Return (x, y) of the center of cell containing provided text 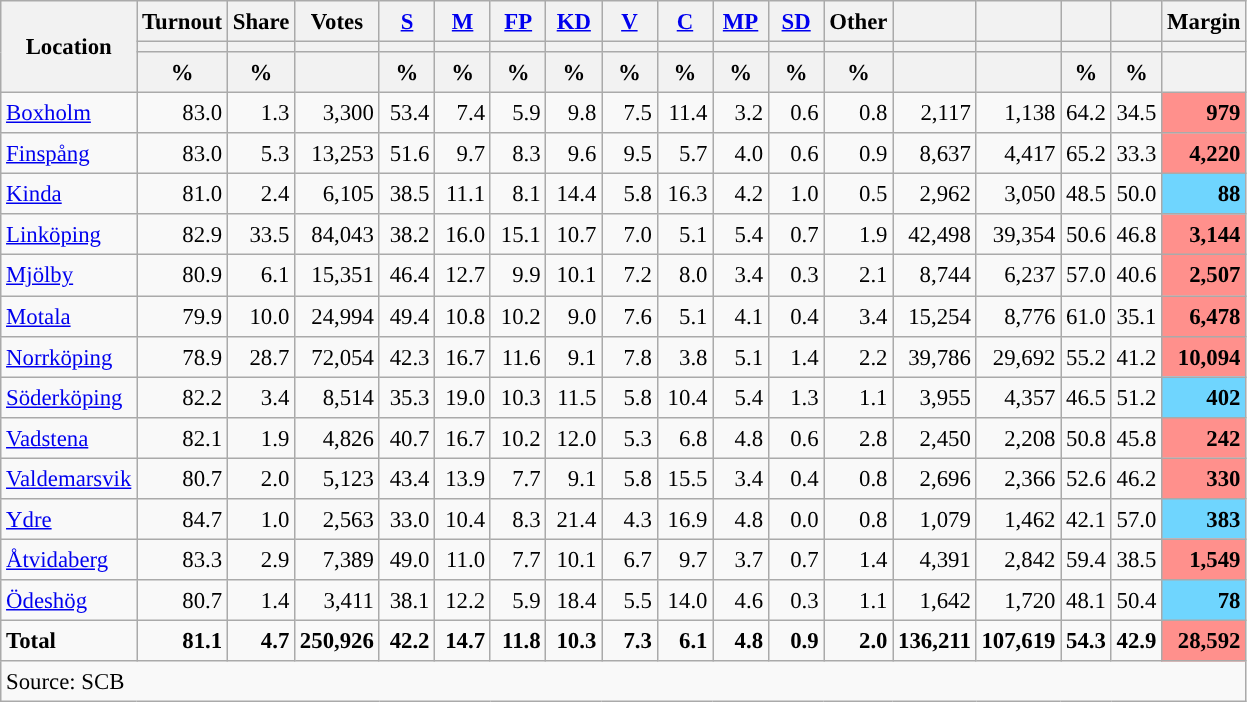
3.7 (741, 560)
4.2 (741, 194)
46.2 (1136, 478)
10,094 (1204, 356)
Finspång (69, 154)
5.5 (630, 600)
33.0 (407, 520)
35.3 (407, 398)
3,955 (934, 398)
Ydre (69, 520)
15,351 (338, 276)
1,138 (1018, 114)
35.1 (1136, 316)
33.5 (260, 234)
4,417 (1018, 154)
42.3 (407, 356)
15.5 (685, 478)
16.0 (463, 234)
4.3 (630, 520)
82.9 (182, 234)
9.9 (518, 276)
9.6 (574, 154)
S (407, 22)
12.2 (463, 600)
11.4 (685, 114)
12.0 (574, 438)
Valdemarsvik (69, 478)
2,208 (1018, 438)
42.1 (1086, 520)
4.7 (260, 640)
28.7 (260, 356)
83.3 (182, 560)
Norrköping (69, 356)
11.5 (574, 398)
15.1 (518, 234)
2.1 (858, 276)
2,117 (934, 114)
Margin (1204, 22)
4.6 (741, 600)
11.1 (463, 194)
8.0 (685, 276)
2.2 (858, 356)
2,842 (1018, 560)
21.4 (574, 520)
13.9 (463, 478)
88 (1204, 194)
M (463, 22)
24,994 (338, 316)
34.5 (1136, 114)
402 (1204, 398)
2.8 (858, 438)
2,696 (934, 478)
81.0 (182, 194)
4,826 (338, 438)
Other (858, 22)
82.1 (182, 438)
242 (1204, 438)
46.4 (407, 276)
41.2 (1136, 356)
6,478 (1204, 316)
Mjölby (69, 276)
10.0 (260, 316)
Turnout (182, 22)
0.0 (796, 520)
4,220 (1204, 154)
42,498 (934, 234)
7.0 (630, 234)
979 (1204, 114)
7.2 (630, 276)
Location (69, 47)
1,079 (934, 520)
250,926 (338, 640)
81.1 (182, 640)
39,786 (934, 356)
2.4 (260, 194)
14.4 (574, 194)
C (685, 22)
9.0 (574, 316)
7.4 (463, 114)
33.3 (1136, 154)
9.8 (574, 114)
38.1 (407, 600)
3,411 (338, 600)
7,389 (338, 560)
38.2 (407, 234)
2,366 (1018, 478)
6.8 (685, 438)
4,391 (934, 560)
42.9 (1136, 640)
48.1 (1086, 600)
136,211 (934, 640)
14.7 (463, 640)
5.7 (685, 154)
78 (1204, 600)
Linköping (69, 234)
40.7 (407, 438)
10.8 (463, 316)
Söderköping (69, 398)
6.7 (630, 560)
79.9 (182, 316)
4,357 (1018, 398)
12.7 (463, 276)
78.9 (182, 356)
KD (574, 22)
Source: SCB (624, 682)
59.4 (1086, 560)
51.2 (1136, 398)
28,592 (1204, 640)
8,637 (934, 154)
8,514 (338, 398)
8.1 (518, 194)
7.3 (630, 640)
64.2 (1086, 114)
V (630, 22)
42.2 (407, 640)
11.8 (518, 640)
107,619 (1018, 640)
Total (69, 640)
51.6 (407, 154)
6,105 (338, 194)
9.5 (630, 154)
52.6 (1086, 478)
45.8 (1136, 438)
55.2 (1086, 356)
Ödeshög (69, 600)
Motala (69, 316)
50.8 (1086, 438)
6,237 (1018, 276)
43.4 (407, 478)
330 (1204, 478)
16.9 (685, 520)
84,043 (338, 234)
1,720 (1018, 600)
8,776 (1018, 316)
53.4 (407, 114)
2,962 (934, 194)
16.3 (685, 194)
SD (796, 22)
7.6 (630, 316)
MP (741, 22)
3,144 (1204, 234)
50.0 (1136, 194)
3.8 (685, 356)
80.9 (182, 276)
8,744 (934, 276)
46.8 (1136, 234)
1,549 (1204, 560)
14.0 (685, 600)
2,563 (338, 520)
Boxholm (69, 114)
19.0 (463, 398)
3,050 (1018, 194)
Share (260, 22)
2,507 (1204, 276)
7.8 (630, 356)
Votes (338, 22)
4.1 (741, 316)
11.6 (518, 356)
50.4 (1136, 600)
18.4 (574, 600)
61.0 (1086, 316)
46.5 (1086, 398)
65.2 (1086, 154)
FP (518, 22)
4.0 (741, 154)
11.0 (463, 560)
54.3 (1086, 640)
2,450 (934, 438)
Vadstena (69, 438)
13,253 (338, 154)
29,692 (1018, 356)
49.4 (407, 316)
82.2 (182, 398)
49.0 (407, 560)
1,642 (934, 600)
3,300 (338, 114)
50.6 (1086, 234)
84.7 (182, 520)
383 (1204, 520)
15,254 (934, 316)
39,354 (1018, 234)
0.5 (858, 194)
2.9 (260, 560)
40.6 (1136, 276)
72,054 (338, 356)
Kinda (69, 194)
Åtvidaberg (69, 560)
1,462 (1018, 520)
5,123 (338, 478)
10.7 (574, 234)
48.5 (1086, 194)
3.2 (741, 114)
7.5 (630, 114)
